Return the [x, y] coordinate for the center point of the cell that contains the specified text.  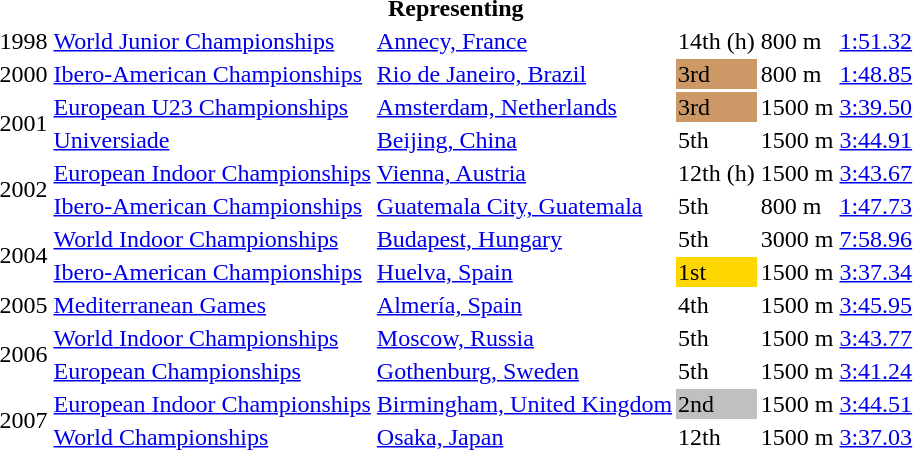
Annecy, France [524, 41]
Birmingham, United Kingdom [524, 404]
Huelva, Spain [524, 272]
European U23 Championships [212, 107]
Almería, Spain [524, 305]
4th [717, 305]
World Junior Championships [212, 41]
Universiade [212, 140]
Rio de Janeiro, Brazil [524, 74]
Amsterdam, Netherlands [524, 107]
European Championships [212, 371]
Beijing, China [524, 140]
Gothenburg, Sweden [524, 371]
Guatemala City, Guatemala [524, 206]
Mediterranean Games [212, 305]
12th (h) [717, 173]
1st [717, 272]
14th (h) [717, 41]
Budapest, Hungary [524, 239]
Vienna, Austria [524, 173]
3000 m [797, 239]
2nd [717, 404]
Moscow, Russia [524, 338]
